Return the (x, y) coordinate for the center point of the cell that contains the specified text.  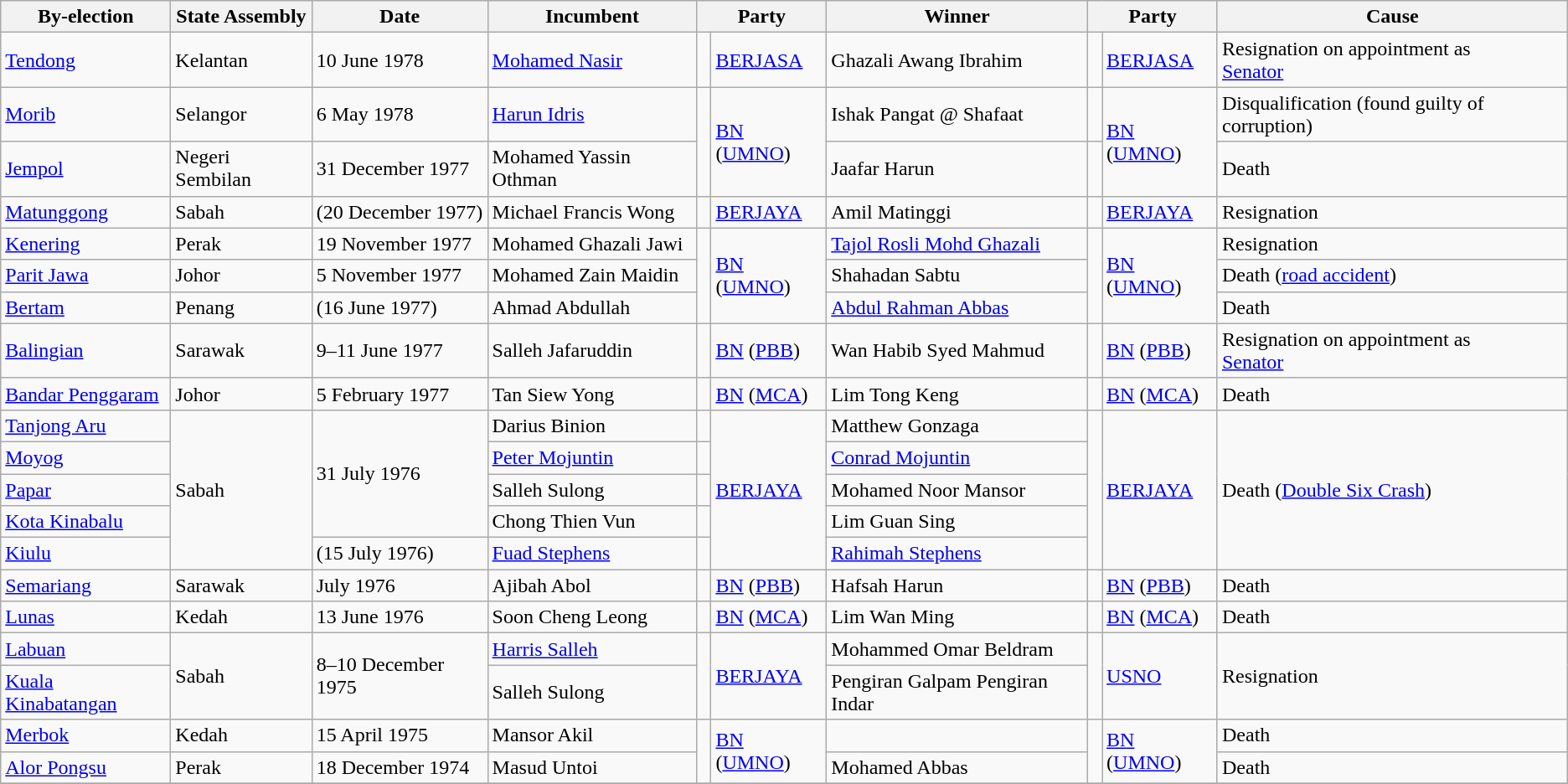
Shahadan Sabtu (957, 276)
Labuan (85, 649)
State Assembly (241, 17)
31 July 1976 (400, 473)
(16 June 1977) (400, 307)
Tajol Rosli Mohd Ghazali (957, 244)
USNO (1160, 677)
(15 July 1976) (400, 554)
6 May 1978 (400, 114)
Matthew Gonzaga (957, 426)
(20 December 1977) (400, 212)
Death (Double Six Crash) (1392, 489)
Bertam (85, 307)
Date (400, 17)
10 June 1978 (400, 60)
Harun Idris (592, 114)
Soon Cheng Leong (592, 617)
Tendong (85, 60)
Chong Thien Vun (592, 522)
Jaafar Harun (957, 169)
5 November 1977 (400, 276)
Mansor Akil (592, 735)
Tanjong Aru (85, 426)
Michael Francis Wong (592, 212)
Mohamed Ghazali Jawi (592, 244)
Parit Jawa (85, 276)
Mohamed Abbas (957, 767)
Bandar Penggaram (85, 394)
July 1976 (400, 585)
Death (road accident) (1392, 276)
Alor Pongsu (85, 767)
Matunggong (85, 212)
Jempol (85, 169)
Conrad Mojuntin (957, 457)
Hafsah Harun (957, 585)
Mohamed Yassin Othman (592, 169)
31 December 1977 (400, 169)
Kuala Kinabatangan (85, 692)
8–10 December 1975 (400, 677)
Abdul Rahman Abbas (957, 307)
Kota Kinabalu (85, 522)
Incumbent (592, 17)
Lim Wan Ming (957, 617)
18 December 1974 (400, 767)
Kiulu (85, 554)
Salleh Jafaruddin (592, 350)
Fuad Stephens (592, 554)
5 February 1977 (400, 394)
Mohamed Zain Maidin (592, 276)
Lim Tong Keng (957, 394)
Pengiran Galpam Pengiran Indar (957, 692)
Darius Binion (592, 426)
By-election (85, 17)
Mohammed Omar Beldram (957, 649)
13 June 1976 (400, 617)
Mohamed Noor Mansor (957, 490)
Tan Siew Yong (592, 394)
Morib (85, 114)
Rahimah Stephens (957, 554)
Moyog (85, 457)
Masud Untoi (592, 767)
15 April 1975 (400, 735)
Disqualification (found guilty of corruption) (1392, 114)
Ahmad Abdullah (592, 307)
Balingian (85, 350)
Merbok (85, 735)
Selangor (241, 114)
Amil Matinggi (957, 212)
Semariang (85, 585)
Kenering (85, 244)
Ishak Pangat @ Shafaat (957, 114)
Harris Salleh (592, 649)
19 November 1977 (400, 244)
Negeri Sembilan (241, 169)
Lim Guan Sing (957, 522)
Winner (957, 17)
Ajibah Abol (592, 585)
Lunas (85, 617)
Ghazali Awang Ibrahim (957, 60)
Mohamed Nasir (592, 60)
Papar (85, 490)
Peter Mojuntin (592, 457)
Kelantan (241, 60)
9–11 June 1977 (400, 350)
Wan Habib Syed Mahmud (957, 350)
Cause (1392, 17)
Penang (241, 307)
